Pinpoint the cell where the given text exists, returning its [X, Y] midpoint coordinate. 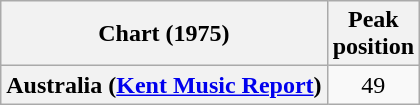
49 [373, 85]
Australia (Kent Music Report) [164, 85]
Peakposition [373, 34]
Chart (1975) [164, 34]
